From the cell containing the given text, extract its center point as (X, Y) coordinate. 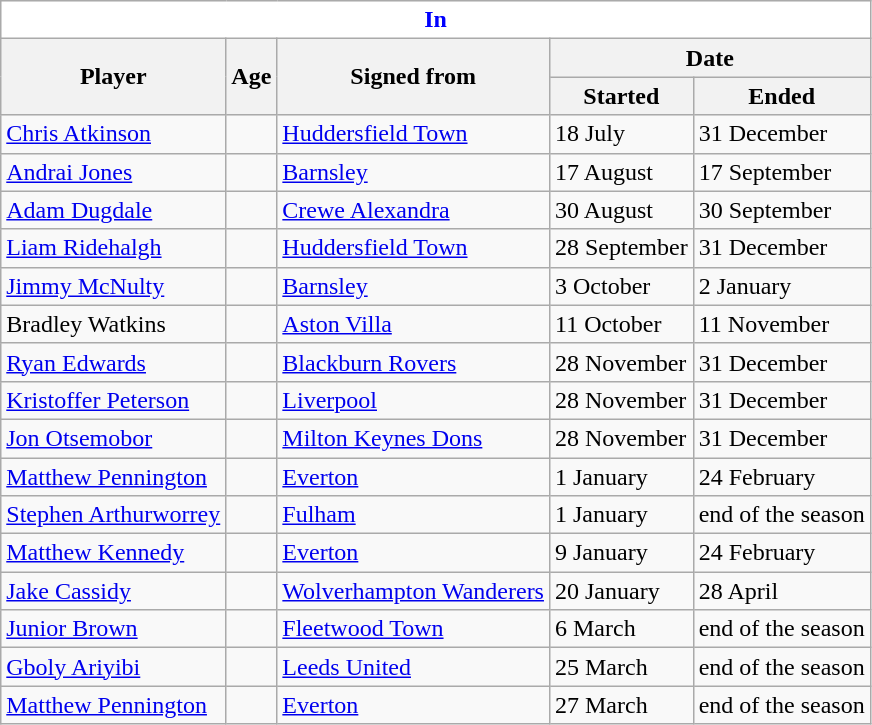
Jake Cassidy (114, 591)
Jimmy McNulty (114, 286)
Liverpool (414, 400)
3 October (621, 286)
Crewe Alexandra (414, 210)
Ryan Edwards (114, 362)
Leeds United (414, 667)
Kristoffer Peterson (114, 400)
Jon Otsemobor (114, 438)
Matthew Kennedy (114, 553)
11 November (782, 324)
Wolverhampton Wanderers (414, 591)
Ended (782, 96)
Aston Villa (414, 324)
17 September (782, 172)
30 September (782, 210)
Blackburn Rovers (414, 362)
Signed from (414, 77)
9 January (621, 553)
Player (114, 77)
Date (710, 58)
25 March (621, 667)
Chris Atkinson (114, 134)
6 March (621, 629)
30 August (621, 210)
11 October (621, 324)
28 September (621, 248)
27 March (621, 705)
Gboly Ariyibi (114, 667)
18 July (621, 134)
Adam Dugdale (114, 210)
Andrai Jones (114, 172)
In (436, 20)
17 August (621, 172)
Milton Keynes Dons (414, 438)
Liam Ridehalgh (114, 248)
Junior Brown (114, 629)
Fleetwood Town (414, 629)
Bradley Watkins (114, 324)
2 January (782, 286)
Age (252, 77)
Fulham (414, 515)
28 April (782, 591)
Started (621, 96)
Stephen Arthurworrey (114, 515)
20 January (621, 591)
